For the text-containing cell, return its midpoint in (x, y) coordinate format. 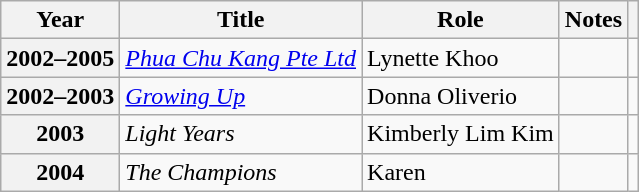
Growing Up (241, 96)
Kimberly Lim Kim (461, 134)
Title (241, 20)
2002–2003 (60, 96)
Role (461, 20)
The Champions (241, 172)
Karen (461, 172)
Light Years (241, 134)
Donna Oliverio (461, 96)
Notes (593, 20)
Year (60, 20)
Lynette Khoo (461, 58)
2002–2005 (60, 58)
Phua Chu Kang Pte Ltd (241, 58)
2004 (60, 172)
2003 (60, 134)
